Locate the cell with the specified text and output its (X, Y) center coordinate. 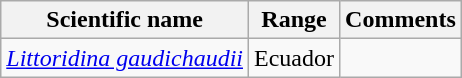
Range (294, 20)
Ecuador (294, 58)
Comments (401, 20)
Scientific name (125, 20)
Littoridina gaudichaudii (125, 58)
